Extract the (X, Y) coordinate from the center of the cell holding the provided text.  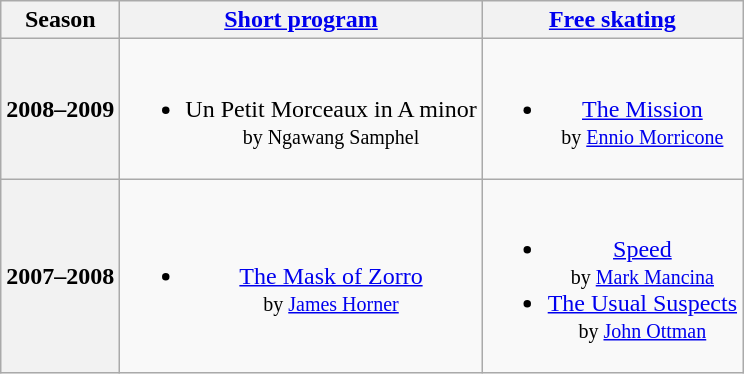
2008–2009 (60, 109)
2007–2008 (60, 276)
Un Petit Morceaux in A minor by Ngawang Samphel (301, 109)
The Mission by Ennio Morricone (612, 109)
The Mask of Zorro by James Horner (301, 276)
Season (60, 20)
Short program (301, 20)
Speed by Mark Mancina The Usual Suspects by John Ottman (612, 276)
Free skating (612, 20)
